Return the (x, y) coordinate for the center point of the cell that contains the specified text.  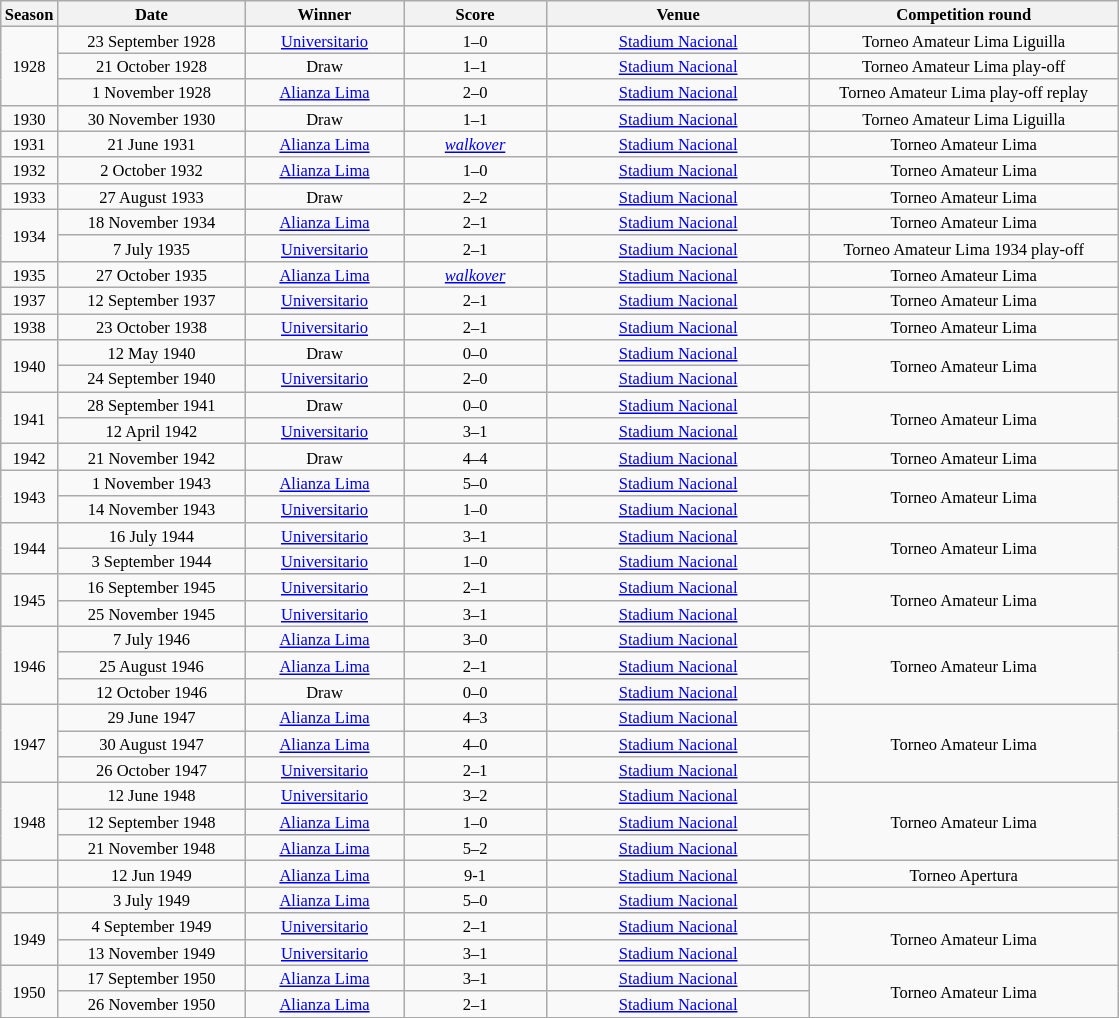
23 October 1938 (151, 327)
5–2 (476, 848)
1947 (30, 743)
12 September 1948 (151, 822)
17 September 1950 (151, 978)
1938 (30, 327)
3–0 (476, 639)
12 September 1937 (151, 300)
21 November 1942 (151, 457)
13 November 1949 (151, 952)
4 September 1949 (151, 926)
12 May 1940 (151, 353)
1928 (30, 66)
1933 (30, 196)
16 September 1945 (151, 587)
28 September 1941 (151, 405)
1944 (30, 548)
Score (476, 14)
9-1 (476, 874)
26 November 1950 (151, 1004)
1942 (30, 457)
3 September 1944 (151, 561)
1941 (30, 418)
12 Jun 1949 (151, 874)
12 April 1942 (151, 431)
4–3 (476, 717)
24 September 1940 (151, 379)
1930 (30, 118)
1946 (30, 665)
27 August 1933 (151, 196)
1950 (30, 991)
Venue (678, 14)
30 August 1947 (151, 743)
1932 (30, 170)
12 June 1948 (151, 796)
7 July 1946 (151, 639)
21 June 1931 (151, 144)
2 October 1932 (151, 170)
25 August 1946 (151, 665)
23 September 1928 (151, 40)
18 November 1934 (151, 222)
25 November 1945 (151, 613)
27 October 1935 (151, 274)
1943 (30, 496)
Date (151, 14)
2–2 (476, 196)
26 October 1947 (151, 770)
1940 (30, 366)
21 October 1928 (151, 66)
16 July 1944 (151, 535)
1931 (30, 144)
12 October 1946 (151, 691)
1948 (30, 822)
29 June 1947 (151, 717)
3 July 1949 (151, 900)
1937 (30, 300)
3–2 (476, 796)
7 July 1935 (151, 248)
1 November 1928 (151, 92)
14 November 1943 (151, 509)
1 November 1943 (151, 483)
Season (30, 14)
4–0 (476, 743)
1945 (30, 600)
4–4 (476, 457)
Winner (324, 14)
1934 (30, 235)
1949 (30, 939)
Torneo Amateur Lima play-off (964, 66)
Competition round (964, 14)
30 November 1930 (151, 118)
Torneo Amateur Lima 1934 play-off (964, 248)
Torneo Amateur Lima play-off replay (964, 92)
21 November 1948 (151, 848)
1935 (30, 274)
Torneo Apertura (964, 874)
